Provide the [X, Y] coordinate of the cell's center where the given text is located.  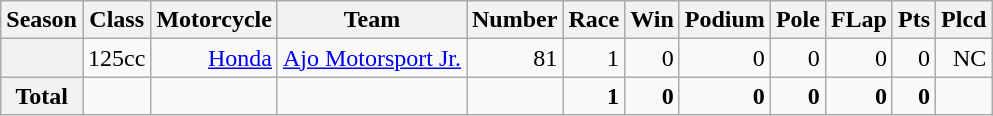
Number [514, 20]
Season [42, 20]
Ajo Motorsport Jr. [372, 58]
81 [514, 58]
Class [116, 20]
Pole [798, 20]
FLap [858, 20]
Team [372, 20]
Race [594, 20]
Win [652, 20]
Plcd [964, 20]
Honda [214, 58]
125cc [116, 58]
NC [964, 58]
Motorcycle [214, 20]
Podium [724, 20]
Total [42, 96]
Pts [914, 20]
